Extract the (x, y) coordinate from the center of the cell holding the provided text.  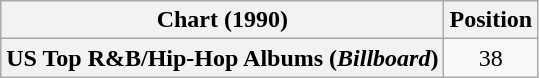
38 (491, 58)
Chart (1990) (222, 20)
Position (491, 20)
US Top R&B/Hip-Hop Albums (Billboard) (222, 58)
